From the cell containing the given text, extract its center point as (X, Y) coordinate. 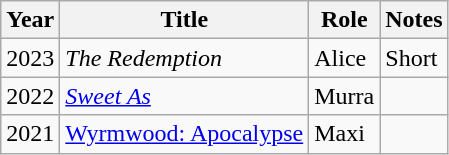
Role (344, 20)
Year (30, 20)
Wyrmwood: Apocalypse (184, 134)
Murra (344, 96)
Sweet As (184, 96)
2022 (30, 96)
2021 (30, 134)
2023 (30, 58)
Title (184, 20)
Short (414, 58)
The Redemption (184, 58)
Alice (344, 58)
Notes (414, 20)
Maxi (344, 134)
